Capture the cell that displays the provided text and extract its (X, Y) central coordinate. 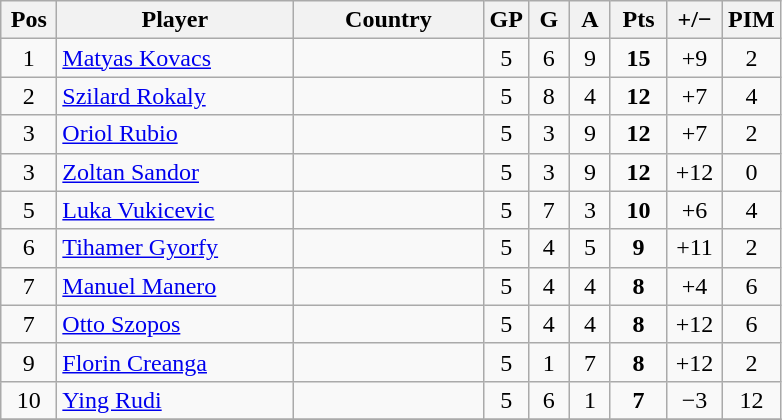
Pts (638, 20)
Ying Rudi (175, 400)
+6 (695, 210)
+11 (695, 248)
15 (638, 58)
G (548, 20)
Pos (29, 20)
Country (388, 20)
Florin Creanga (175, 362)
+9 (695, 58)
Luka Vukicevic (175, 210)
Oriol Rubio (175, 134)
Manuel Manero (175, 286)
A (590, 20)
Player (175, 20)
Matyas Kovacs (175, 58)
+/− (695, 20)
PIM (752, 20)
−3 (695, 400)
Zoltan Sandor (175, 172)
Tihamer Gyorfy (175, 248)
0 (752, 172)
Szilard Rokaly (175, 96)
GP (506, 20)
+4 (695, 286)
Otto Szopos (175, 324)
